Return the [X, Y] coordinate for the center point of the cell that contains the specified text.  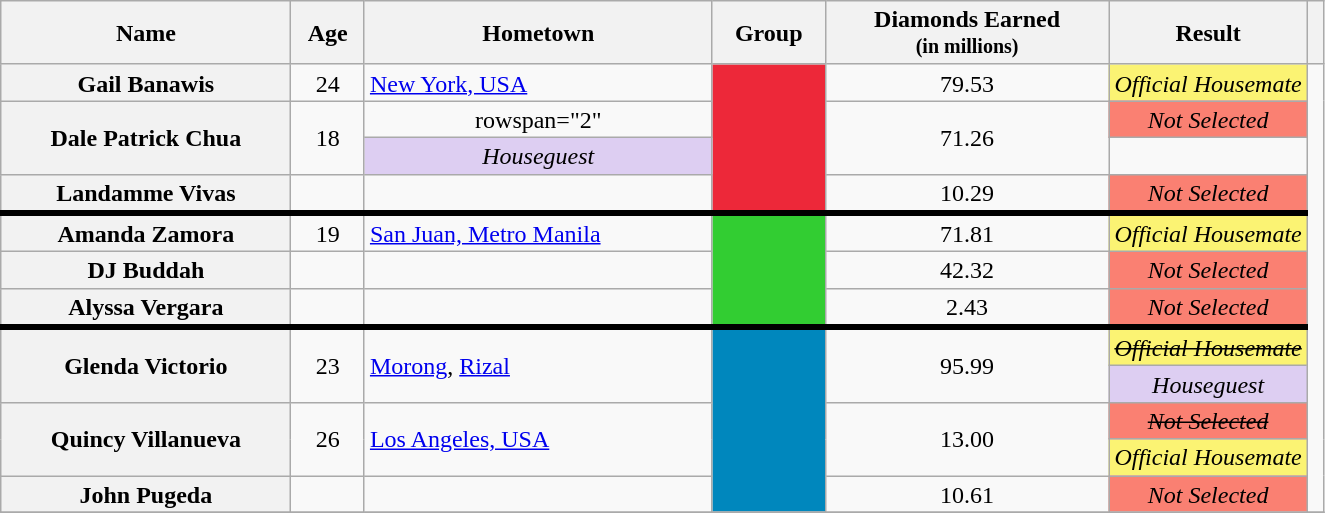
Diamonds Earned(in millions) [967, 33]
13.00 [967, 438]
71.81 [967, 232]
26 [328, 438]
Amanda Zamora [146, 232]
DJ Buddah [146, 270]
San Juan, Metro Manila [538, 232]
10.61 [967, 494]
New York, USA [538, 82]
Los Angeles, USA [538, 438]
Dale Patrick Chua [146, 138]
42.32 [967, 270]
71.26 [967, 138]
Glenda Victorio [146, 364]
95.99 [967, 364]
Name [146, 33]
rowspan="2" [538, 120]
Landamme Vivas [146, 194]
Quincy Villanueva [146, 438]
Morong, Rizal [538, 364]
Result [1208, 33]
2.43 [967, 308]
19 [328, 232]
18 [328, 138]
10.29 [967, 194]
Age [328, 33]
John Pugeda [146, 494]
Alyssa Vergara [146, 308]
Hometown [538, 33]
24 [328, 82]
Gail Banawis [146, 82]
23 [328, 364]
79.53 [967, 82]
Group [768, 33]
